Provide the (x, y) coordinate of the cell's center where the given text is located.  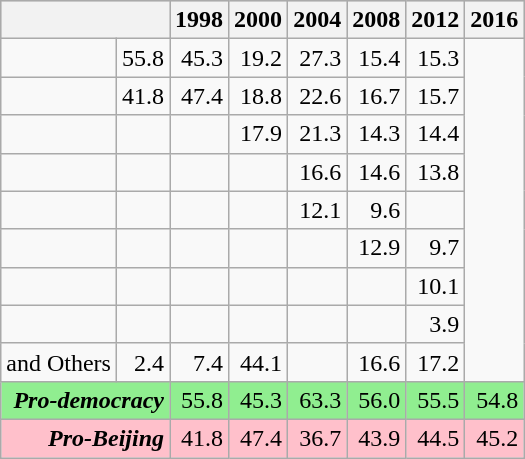
21.3 (318, 134)
1998 (200, 20)
18.8 (258, 96)
54.8 (494, 400)
Pro-democracy (86, 400)
2000 (258, 20)
12.9 (376, 248)
13.8 (436, 172)
22.6 (318, 96)
Pro-Beijing (86, 438)
56.0 (376, 400)
14.3 (376, 134)
2004 (318, 20)
16.7 (376, 96)
44.5 (436, 438)
55.5 (436, 400)
44.1 (258, 362)
36.7 (318, 438)
15.4 (376, 58)
10.1 (436, 286)
2012 (436, 20)
43.9 (376, 438)
9.7 (436, 248)
7.4 (200, 362)
and Others (59, 362)
63.3 (318, 400)
2.4 (142, 362)
14.4 (436, 134)
27.3 (318, 58)
9.6 (376, 210)
14.6 (376, 172)
17.2 (436, 362)
3.9 (436, 324)
45.2 (494, 438)
12.1 (318, 210)
15.3 (436, 58)
2008 (376, 20)
15.7 (436, 96)
19.2 (258, 58)
17.9 (258, 134)
2016 (494, 20)
